Detect which cell encompasses the target text, then output its (x, y) center coordinate. 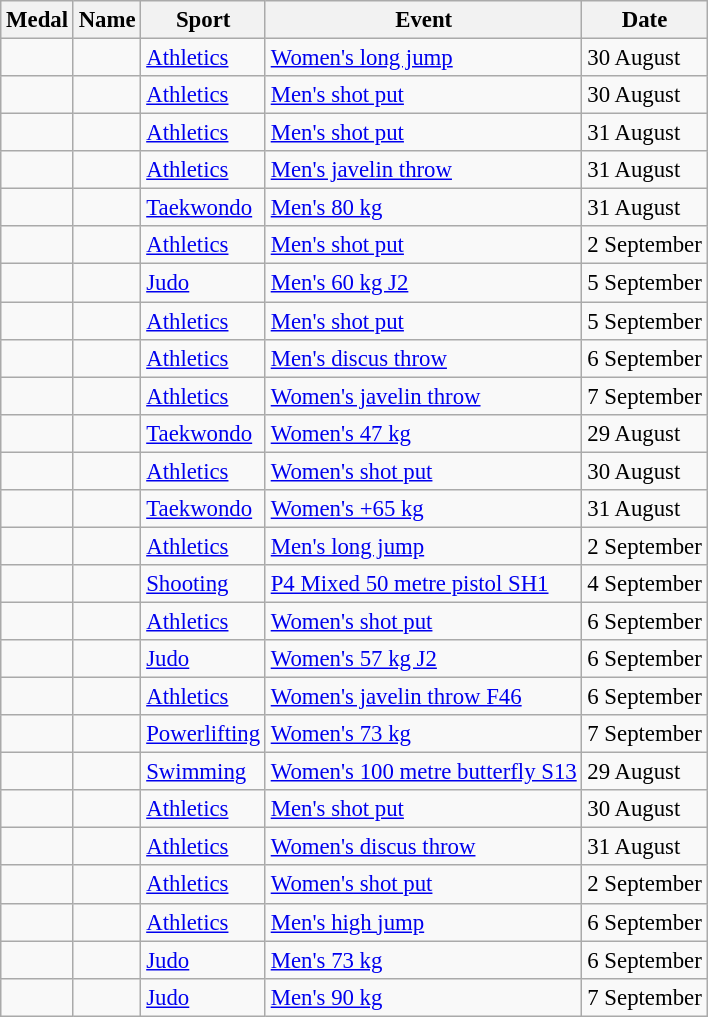
Women's +65 kg (424, 509)
Women's 73 kg (424, 734)
Women's long jump (424, 58)
Men's javelin throw (424, 170)
P4 Mixed 50 metre pistol SH1 (424, 584)
Men's 80 kg (424, 208)
Men's high jump (424, 922)
Men's 73 kg (424, 960)
Men's 90 kg (424, 997)
Sport (203, 20)
Medal (38, 20)
Powerlifting (203, 734)
Women's 47 kg (424, 433)
4 September (644, 584)
Date (644, 20)
Men's 60 kg J2 (424, 283)
Men's discus throw (424, 358)
Women's 100 metre butterfly S13 (424, 772)
Women's javelin throw F46 (424, 697)
Women's 57 kg J2 (424, 659)
Event (424, 20)
Women's discus throw (424, 847)
Name (107, 20)
Shooting (203, 584)
Men's long jump (424, 546)
Women's javelin throw (424, 396)
Swimming (203, 772)
